Detect which cell encompasses the target text, then output its (X, Y) center coordinate. 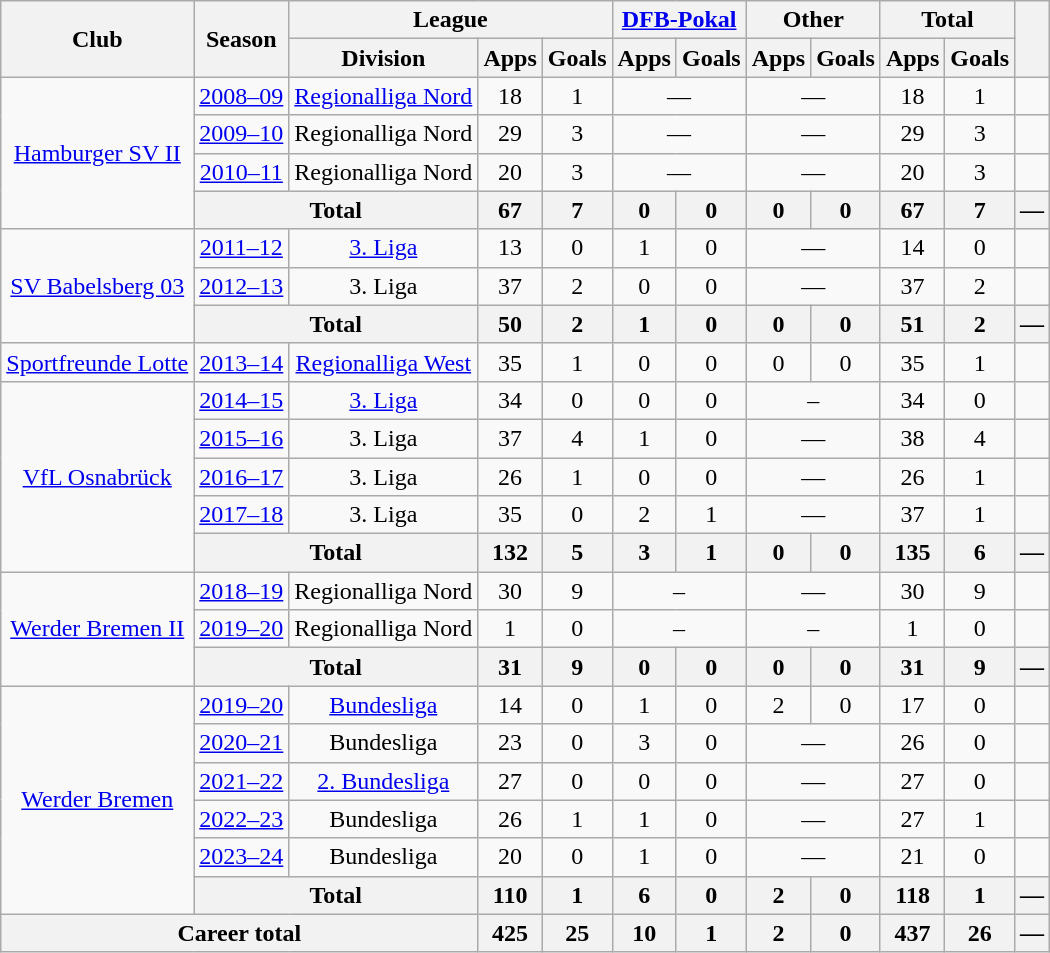
2014–15 (242, 400)
17 (912, 705)
118 (912, 895)
2022–23 (242, 819)
21 (912, 857)
VfL Osnabrück (98, 476)
2015–16 (242, 438)
2023–24 (242, 857)
2010–11 (242, 172)
132 (510, 553)
135 (912, 553)
SV Babelsberg 03 (98, 286)
Club (98, 39)
2012–13 (242, 286)
Career total (240, 933)
Werder Bremen II (98, 629)
2011–12 (242, 248)
Other (813, 20)
2008–09 (242, 96)
437 (912, 933)
2. Bundesliga (384, 781)
Division (384, 58)
2020–21 (242, 743)
Werder Bremen (98, 800)
Hamburger SV II (98, 153)
425 (510, 933)
2018–19 (242, 591)
2013–14 (242, 362)
Season (242, 39)
DFB-Pokal (679, 20)
51 (912, 324)
2016–17 (242, 477)
League (450, 20)
13 (510, 248)
2017–18 (242, 515)
Regionalliga West (384, 362)
25 (577, 933)
50 (510, 324)
38 (912, 438)
2009–10 (242, 134)
23 (510, 743)
110 (510, 895)
2021–22 (242, 781)
Sportfreunde Lotte (98, 362)
10 (644, 933)
5 (577, 553)
